For the text-containing cell, return its midpoint in [x, y] coordinate format. 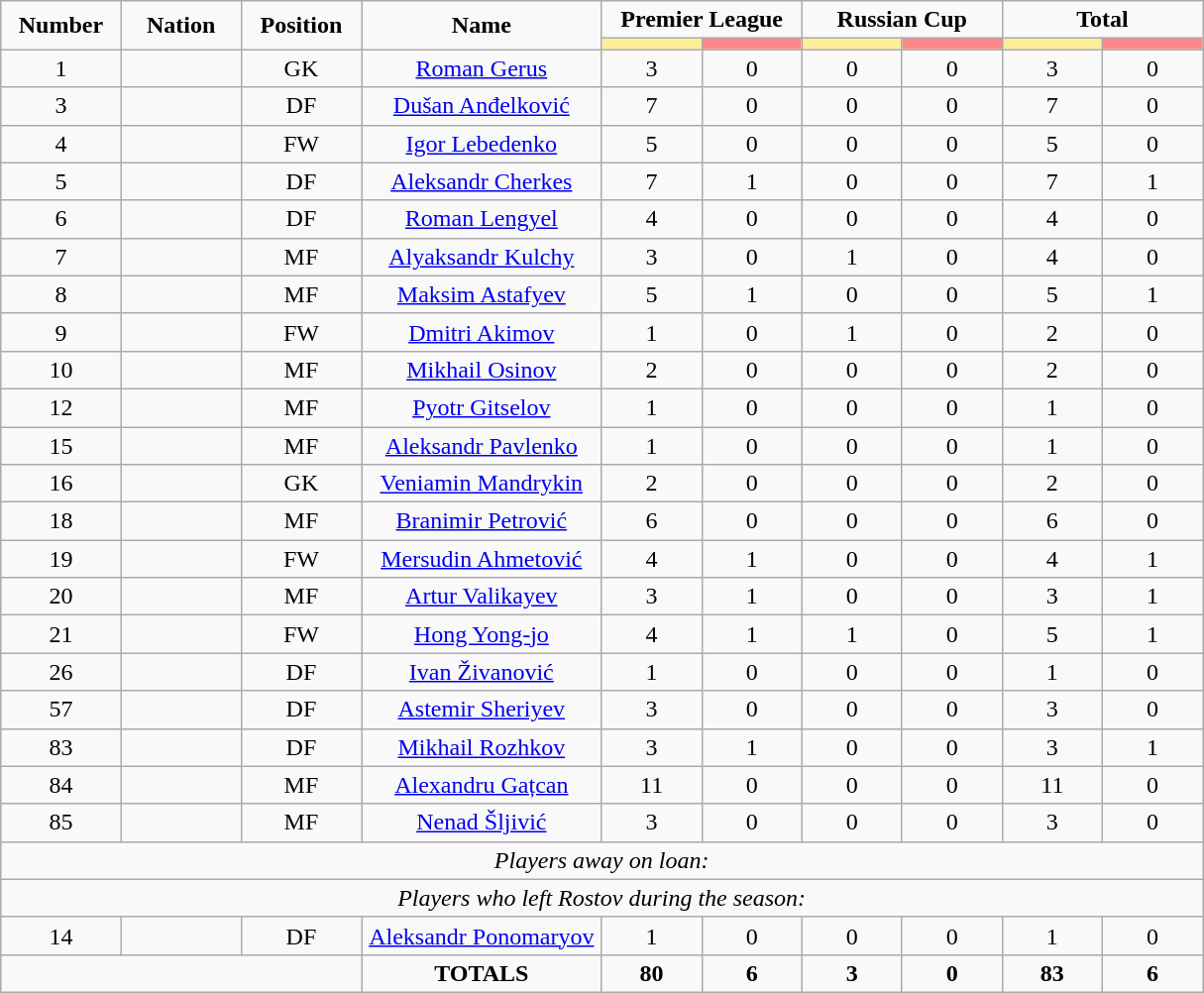
Roman Lengyel [482, 219]
Igor Lebedenko [482, 144]
15 [61, 445]
Hong Yong-jo [482, 634]
Mikhail Osinov [482, 370]
Mersudin Ahmetović [482, 559]
57 [61, 710]
Branimir Petrović [482, 521]
21 [61, 634]
Aleksandr Ponomaryov [482, 936]
85 [61, 823]
TOTALS [482, 973]
Alexandru Gațcan [482, 785]
26 [61, 672]
Roman Gerus [482, 68]
Pyotr Gitselov [482, 407]
Maksim Astafyev [482, 294]
Nation [180, 26]
18 [61, 521]
8 [61, 294]
12 [61, 407]
16 [61, 484]
Position [301, 26]
80 [652, 973]
Aleksandr Pavlenko [482, 445]
Artur Valikayev [482, 597]
Number [61, 26]
Astemir Sheriyev [482, 710]
84 [61, 785]
Premier League [702, 20]
20 [61, 597]
Russian Cup [902, 20]
9 [61, 332]
Aleksandr Cherkes [482, 181]
19 [61, 559]
Ivan Živanović [482, 672]
Veniamin Mandrykin [482, 484]
Mikhail Rozhkov [482, 747]
Dmitri Akimov [482, 332]
Name [482, 26]
Players away on loan: [602, 860]
Total [1102, 20]
Nenad Šljivić [482, 823]
10 [61, 370]
Alyaksandr Kulchy [482, 257]
Dušan Anđelković [482, 106]
14 [61, 936]
Players who left Rostov during the season: [602, 898]
